Determine the [X, Y] coordinate at the center of the cell enclosing the given text.  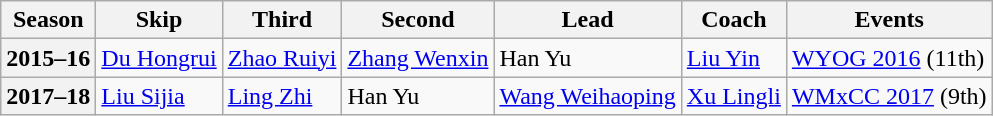
Skip [159, 20]
Xu Lingli [734, 96]
WYOG 2016 (11th) [889, 58]
WMxCC 2017 (9th) [889, 96]
Events [889, 20]
Ling Zhi [282, 96]
Season [48, 20]
Zhang Wenxin [418, 58]
2017–18 [48, 96]
Liu Sijia [159, 96]
Lead [588, 20]
Wang Weihaoping [588, 96]
Coach [734, 20]
Third [282, 20]
Second [418, 20]
2015–16 [48, 58]
Du Hongrui [159, 58]
Liu Yin [734, 58]
Zhao Ruiyi [282, 58]
